For the text-containing cell, return its midpoint in (X, Y) coordinate format. 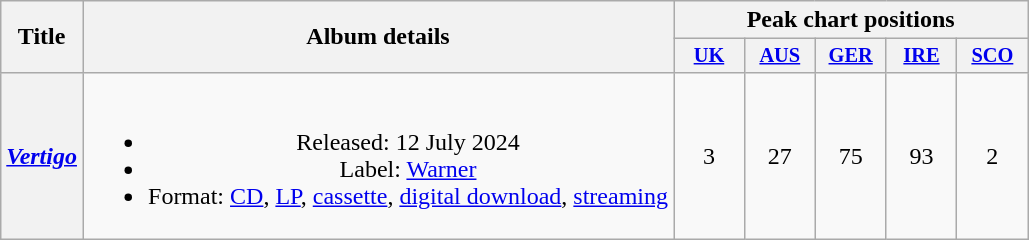
GER (850, 56)
27 (780, 156)
Vertigo (42, 156)
3 (710, 156)
IRE (922, 56)
93 (922, 156)
SCO (992, 56)
Peak chart positions (851, 20)
75 (850, 156)
UK (710, 56)
Released: 12 July 2024Label: WarnerFormat: CD, LP, cassette, digital download, streaming (378, 156)
2 (992, 156)
AUS (780, 56)
Title (42, 37)
Album details (378, 37)
